Locate the cell with the specified text and output its (X, Y) center coordinate. 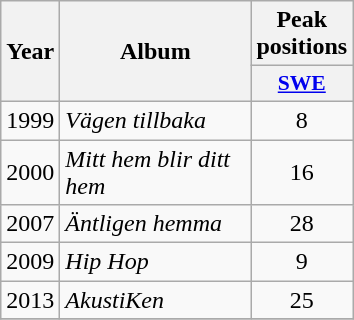
25 (302, 300)
Hip Hop (156, 262)
9 (302, 262)
2000 (30, 172)
SWE (302, 84)
2007 (30, 224)
Year (30, 52)
Vägen tillbaka (156, 120)
Album (156, 52)
16 (302, 172)
Peak positions (302, 34)
Mitt hem blir ditt hem (156, 172)
8 (302, 120)
Äntligen hemma (156, 224)
AkustiKen (156, 300)
1999 (30, 120)
2013 (30, 300)
2009 (30, 262)
28 (302, 224)
